Detect which cell encompasses the target text, then output its [X, Y] center coordinate. 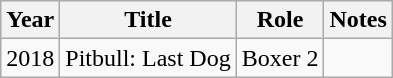
Role [280, 20]
Title [148, 20]
Boxer 2 [280, 58]
Notes [358, 20]
Pitbull: Last Dog [148, 58]
Year [30, 20]
2018 [30, 58]
